Capture the cell that displays the provided text and extract its [x, y] central coordinate. 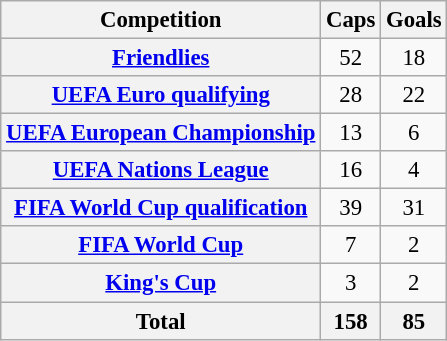
31 [414, 208]
UEFA European Championship [161, 133]
UEFA Nations League [161, 170]
King's Cup [161, 283]
3 [351, 283]
39 [351, 208]
4 [414, 170]
Total [161, 321]
28 [351, 95]
85 [414, 321]
7 [351, 245]
Caps [351, 20]
Competition [161, 20]
16 [351, 170]
158 [351, 321]
52 [351, 58]
18 [414, 58]
6 [414, 133]
Goals [414, 20]
UEFA Euro qualifying [161, 95]
FIFA World Cup qualification [161, 208]
Friendlies [161, 58]
FIFA World Cup [161, 245]
13 [351, 133]
22 [414, 95]
